Detect which cell encompasses the target text, then output its (x, y) center coordinate. 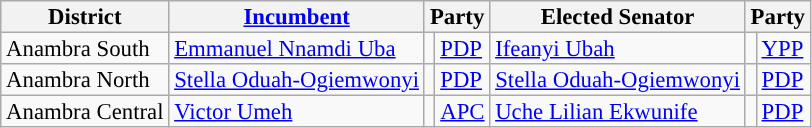
Incumbent (296, 17)
Anambra Central (85, 112)
Elected Senator (618, 17)
Ifeanyi Ubah (618, 49)
Anambra South (85, 49)
YPP (783, 49)
Uche Lilian Ekwunife (618, 112)
APC (462, 112)
Anambra North (85, 80)
District (85, 17)
Victor Umeh (296, 112)
Emmanuel Nnamdi Uba (296, 49)
